Detect which cell encompasses the target text, then output its [X, Y] center coordinate. 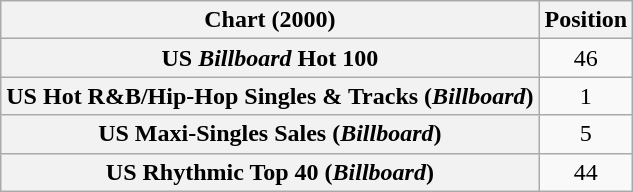
Position [586, 20]
Chart (2000) [270, 20]
46 [586, 58]
44 [586, 172]
US Rhythmic Top 40 (Billboard) [270, 172]
US Hot R&B/Hip-Hop Singles & Tracks (Billboard) [270, 96]
US Billboard Hot 100 [270, 58]
US Maxi-Singles Sales (Billboard) [270, 134]
5 [586, 134]
1 [586, 96]
